Provide the [X, Y] coordinate of the cell's center where the given text is located.  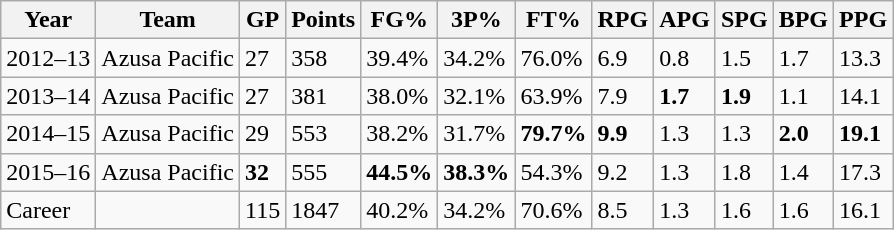
14.1 [864, 96]
Year [48, 20]
39.4% [400, 58]
PPG [864, 20]
8.5 [623, 210]
76.0% [554, 58]
32 [262, 172]
555 [324, 172]
APG [685, 20]
40.2% [400, 210]
54.3% [554, 172]
19.1 [864, 134]
2014–15 [48, 134]
63.9% [554, 96]
3P% [476, 20]
7.9 [623, 96]
FT% [554, 20]
0.8 [685, 58]
79.7% [554, 134]
38.0% [400, 96]
2013–14 [48, 96]
29 [262, 134]
38.2% [400, 134]
BPG [803, 20]
1847 [324, 210]
Team [168, 20]
9.9 [623, 134]
1.1 [803, 96]
6.9 [623, 58]
1.4 [803, 172]
32.1% [476, 96]
1.8 [744, 172]
13.3 [864, 58]
Career [48, 210]
1.9 [744, 96]
44.5% [400, 172]
GP [262, 20]
SPG [744, 20]
38.3% [476, 172]
115 [262, 210]
70.6% [554, 210]
Points [324, 20]
358 [324, 58]
2015–16 [48, 172]
RPG [623, 20]
17.3 [864, 172]
2.0 [803, 134]
381 [324, 96]
31.7% [476, 134]
9.2 [623, 172]
FG% [400, 20]
2012–13 [48, 58]
553 [324, 134]
1.5 [744, 58]
16.1 [864, 210]
